For the text-containing cell, return its midpoint in (x, y) coordinate format. 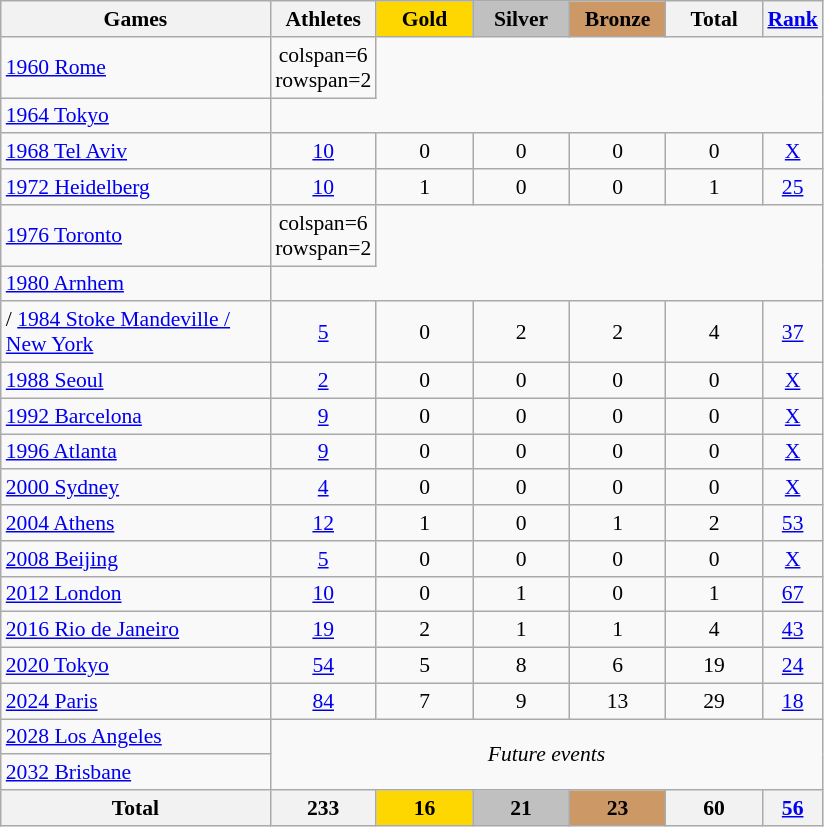
56 (792, 808)
/ 1984 Stoke Mandeville / New York (136, 332)
21 (522, 808)
2020 Tokyo (136, 666)
7 (424, 701)
2012 London (136, 594)
Games (136, 19)
2028 Los Angeles (136, 737)
12 (323, 523)
60 (714, 808)
54 (323, 666)
2000 Sydney (136, 488)
1976 Toronto (136, 236)
67 (792, 594)
1968 Tel Aviv (136, 152)
16 (424, 808)
1988 Seoul (136, 381)
1972 Heidelberg (136, 187)
8 (522, 666)
Silver (522, 19)
53 (792, 523)
Gold (424, 19)
2032 Brisbane (136, 773)
Athletes (323, 19)
23 (618, 808)
37 (792, 332)
2024 Paris (136, 701)
6 (618, 666)
2016 Rio de Janeiro (136, 630)
84 (323, 701)
1960 Rome (136, 68)
43 (792, 630)
2004 Athens (136, 523)
2008 Beijing (136, 559)
24 (792, 666)
Rank (792, 19)
233 (323, 808)
1996 Atlanta (136, 452)
18 (792, 701)
1992 Barcelona (136, 416)
1964 Tokyo (136, 116)
25 (792, 187)
29 (714, 701)
Bronze (618, 19)
13 (618, 701)
Future events (546, 754)
1980 Arnhem (136, 284)
